Determine the [x, y] coordinate at the center of the cell enclosing the given text.  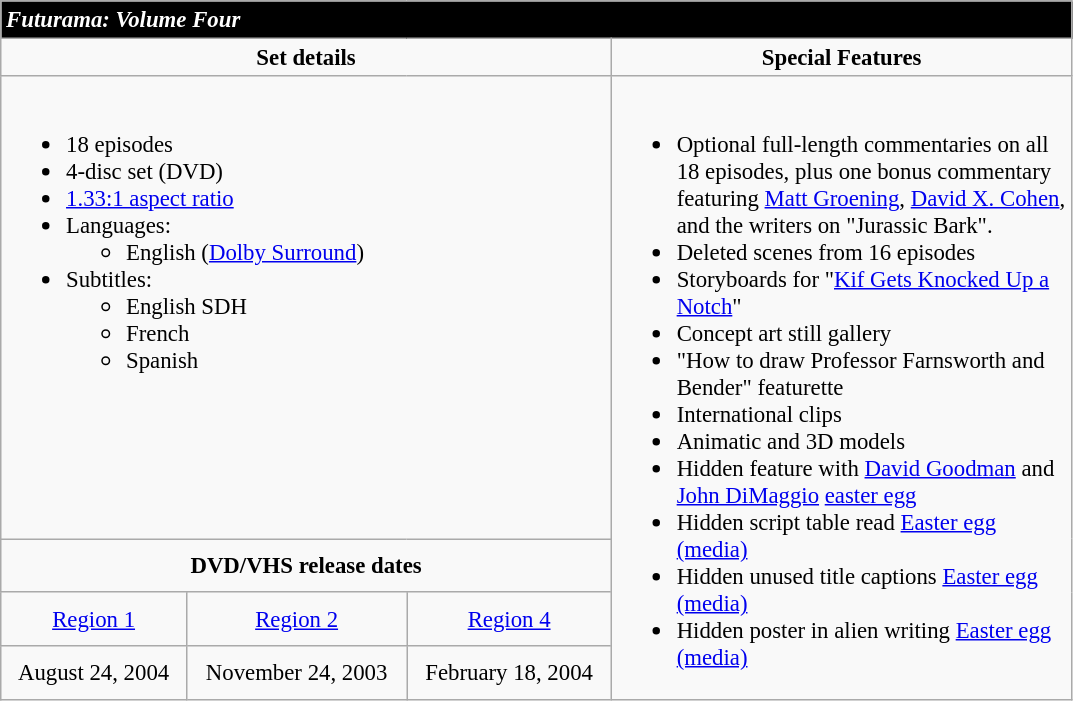
November 24, 2003 [296, 672]
18 episodes4-disc set (DVD)1.33:1 aspect ratioLanguages:English (Dolby Surround)Subtitles:English SDHFrenchSpanish [306, 308]
February 18, 2004 [510, 672]
Futurama: Volume Four [536, 20]
Region 4 [510, 618]
Special Features [842, 57]
Region 2 [296, 618]
Set details [306, 57]
August 24, 2004 [94, 672]
DVD/VHS release dates [306, 566]
Region 1 [94, 618]
